Extract the (x, y) coordinate from the center of the cell holding the provided text.  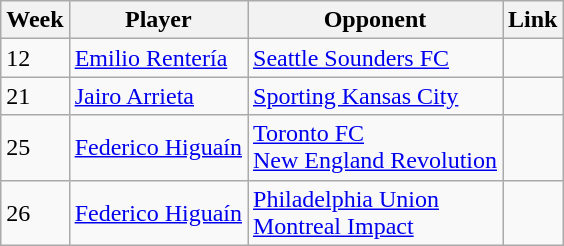
21 (35, 96)
Philadelphia UnionMontreal Impact (376, 212)
Link (533, 20)
Toronto FCNew England Revolution (376, 148)
Week (35, 20)
25 (35, 148)
Player (158, 20)
Emilio Rentería (158, 58)
Jairo Arrieta (158, 96)
Opponent (376, 20)
26 (35, 212)
Sporting Kansas City (376, 96)
Seattle Sounders FC (376, 58)
12 (35, 58)
